Capture the cell that displays the provided text and extract its (X, Y) central coordinate. 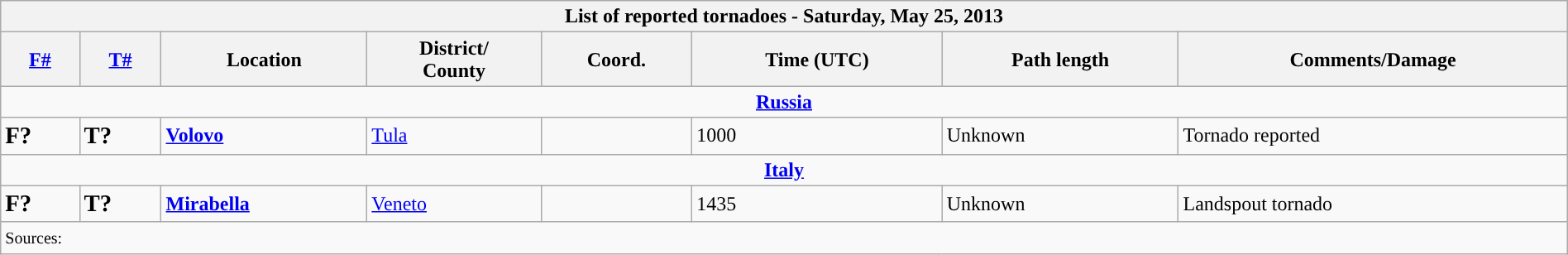
Location (265, 60)
Landspout tornado (1373, 204)
1435 (817, 204)
Sources: (784, 238)
Path length (1060, 60)
Time (UTC) (817, 60)
F# (40, 60)
District/County (454, 60)
Coord. (616, 60)
Comments/Damage (1373, 60)
Russia (784, 102)
Mirabella (265, 204)
Tula (454, 136)
List of reported tornadoes - Saturday, May 25, 2013 (784, 17)
Italy (784, 170)
1000 (817, 136)
T# (121, 60)
Volovo (265, 136)
Tornado reported (1373, 136)
Veneto (454, 204)
